Pinpoint the cell where the given text exists, returning its (x, y) midpoint coordinate. 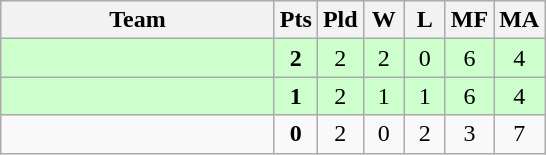
Pld (340, 20)
Team (138, 20)
7 (520, 134)
L (424, 20)
MF (469, 20)
MA (520, 20)
Pts (296, 20)
W (384, 20)
3 (469, 134)
